Extract the [x, y] coordinate from the center of the cell holding the provided text.  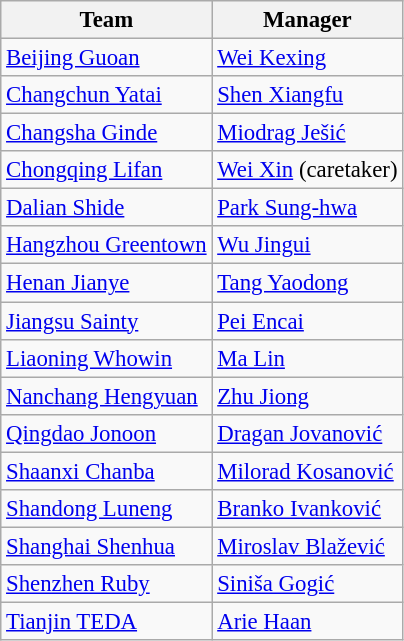
Zhu Jiong [308, 396]
Dalian Shide [106, 208]
Wu Jingui [308, 245]
Siniša Gogić [308, 584]
Shaanxi Chanba [106, 471]
Tianjin TEDA [106, 621]
Arie Haan [308, 621]
Shen Xiangfu [308, 95]
Henan Jianye [106, 283]
Manager [308, 20]
Hangzhou Greentown [106, 245]
Milorad Kosanović [308, 471]
Miodrag Ješić [308, 133]
Miroslav Blažević [308, 546]
Shanghai Shenhua [106, 546]
Qingdao Jonoon [106, 433]
Shandong Luneng [106, 509]
Branko Ivanković [308, 509]
Nanchang Hengyuan [106, 396]
Pei Encai [308, 321]
Beijing Guoan [106, 58]
Changchun Yatai [106, 95]
Liaoning Whowin [106, 358]
Wei Xin (caretaker) [308, 170]
Shenzhen Ruby [106, 584]
Team [106, 20]
Wei Kexing [308, 58]
Ma Lin [308, 358]
Jiangsu Sainty [106, 321]
Changsha Ginde [106, 133]
Dragan Jovanović [308, 433]
Park Sung-hwa [308, 208]
Chongqing Lifan [106, 170]
Tang Yaodong [308, 283]
